Extract the [x, y] coordinate from the center of the cell holding the provided text.  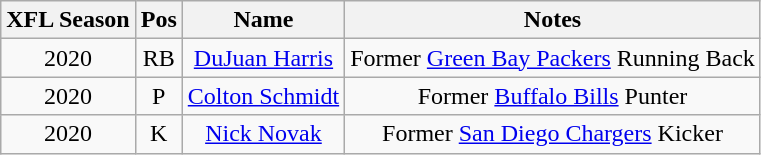
Former San Diego Chargers Kicker [553, 134]
DuJuan Harris [263, 58]
Colton Schmidt [263, 96]
Pos [158, 20]
Nick Novak [263, 134]
Name [263, 20]
Former Buffalo Bills Punter [553, 96]
XFL Season [68, 20]
P [158, 96]
Former Green Bay Packers Running Back [553, 58]
K [158, 134]
Notes [553, 20]
RB [158, 58]
